For the text-containing cell, return its midpoint in [x, y] coordinate format. 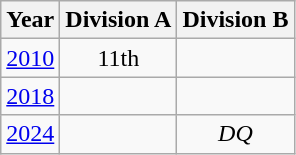
DQ [236, 134]
2018 [30, 96]
11th [118, 58]
Division B [236, 20]
2010 [30, 58]
Year [30, 20]
2024 [30, 134]
Division A [118, 20]
